Locate the cell with the specified text and output its [x, y] center coordinate. 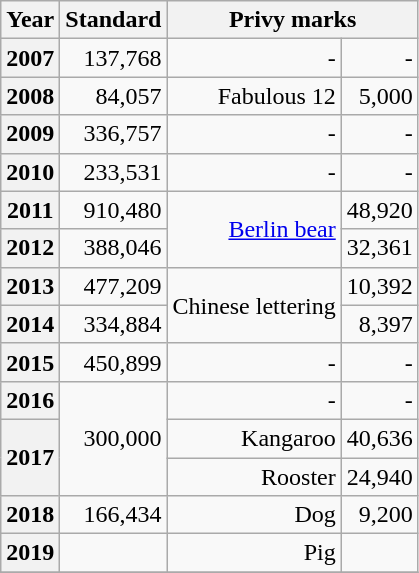
2018 [30, 515]
48,920 [380, 210]
2015 [30, 362]
Standard [114, 20]
Year [30, 20]
477,209 [114, 286]
2016 [30, 400]
2019 [30, 553]
334,884 [114, 324]
910,480 [114, 210]
2009 [30, 134]
8,397 [380, 324]
32,361 [380, 248]
Dog [254, 515]
Chinese lettering [254, 305]
9,200 [380, 515]
2013 [30, 286]
24,940 [380, 477]
2014 [30, 324]
2012 [30, 248]
5,000 [380, 96]
2010 [30, 172]
450,899 [114, 362]
Kangaroo [254, 438]
Berlin bear [254, 229]
2008 [30, 96]
Rooster [254, 477]
84,057 [114, 96]
166,434 [114, 515]
Privy marks [292, 20]
137,768 [114, 58]
300,000 [114, 438]
10,392 [380, 286]
2007 [30, 58]
2011 [30, 210]
233,531 [114, 172]
336,757 [114, 134]
Pig [254, 553]
2017 [30, 457]
Fabulous 12 [254, 96]
388,046 [114, 248]
40,636 [380, 438]
